Output the [x, y] coordinate of the center of the cell containing the given text.  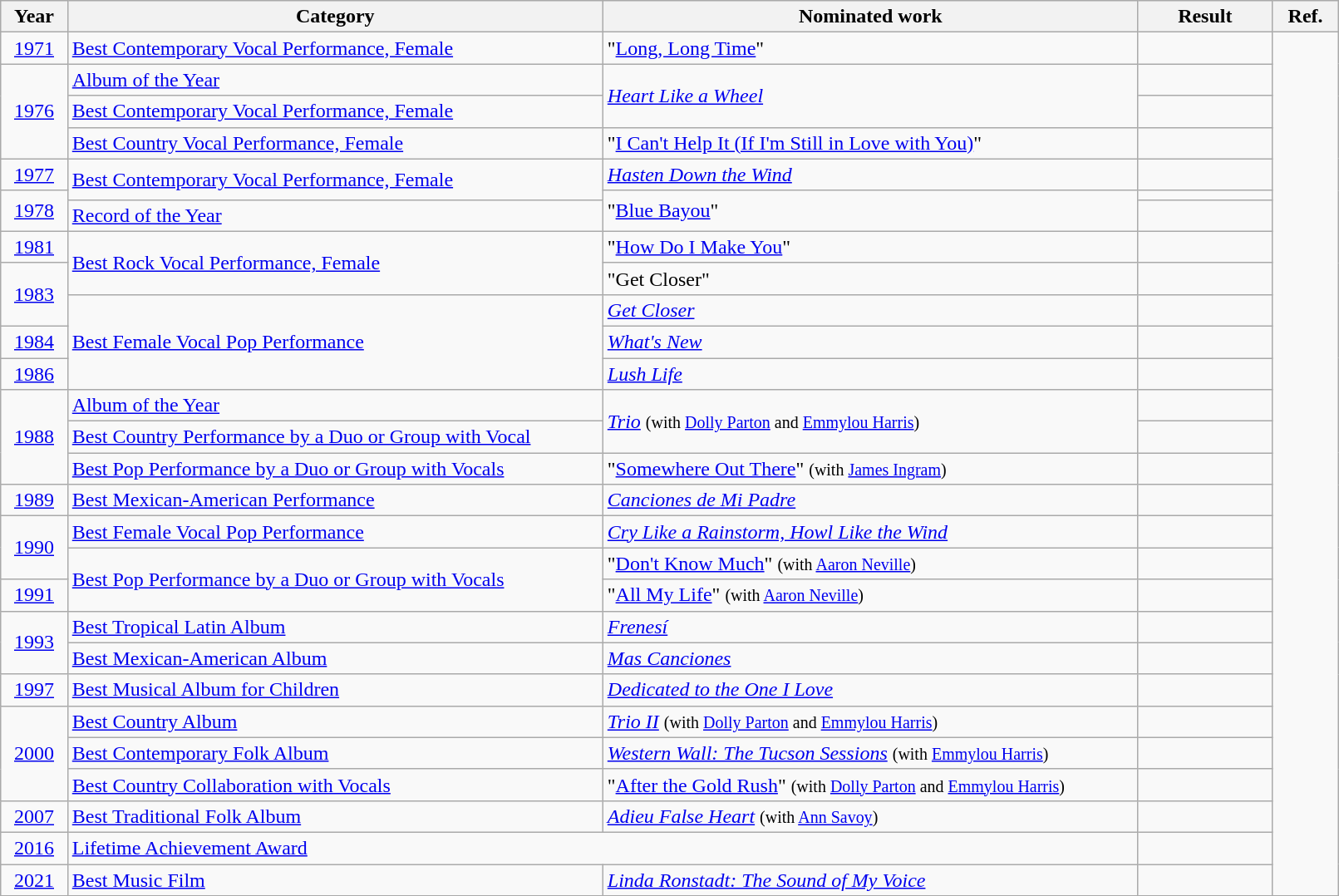
Adieu False Heart (with Ann Savoy) [870, 816]
1993 [34, 642]
Best Country Collaboration with Vocals [335, 785]
1997 [34, 690]
"How Do I Make You" [870, 247]
"Blue Bayou" [870, 211]
2000 [34, 753]
Lush Life [870, 373]
1991 [34, 595]
Frenesí [870, 627]
1984 [34, 342]
Best Rock Vocal Performance, Female [335, 263]
Mas Canciones [870, 658]
Best Contemporary Folk Album [335, 753]
Nominated work [870, 17]
What's New [870, 342]
1988 [34, 437]
1971 [34, 48]
Best Music Film [335, 880]
Best Country Album [335, 721]
Cry Like a Rainstorm, Howl Like the Wind [870, 532]
1978 [34, 211]
Year [34, 17]
1989 [34, 500]
"After the Gold Rush" (with Dolly Parton and Emmylou Harris) [870, 785]
1983 [34, 294]
Record of the Year [335, 215]
Best Tropical Latin Album [335, 627]
Ref. [1305, 17]
Category [335, 17]
Best Traditional Folk Album [335, 816]
2016 [34, 848]
"All My Life" (with Aaron Neville) [870, 595]
Dedicated to the One I Love [870, 690]
Western Wall: The Tucson Sessions (with Emmylou Harris) [870, 753]
Get Closer [870, 310]
1981 [34, 247]
Best Mexican-American Performance [335, 500]
Hasten Down the Wind [870, 175]
Best Country Vocal Performance, Female [335, 143]
2007 [34, 816]
1976 [34, 111]
Best Mexican-American Album [335, 658]
Trio (with Dolly Parton and Emmylou Harris) [870, 421]
2021 [34, 880]
1990 [34, 548]
"Somewhere Out There" (with James Ingram) [870, 469]
1986 [34, 373]
"I Can't Help It (If I'm Still in Love with You)" [870, 143]
Trio II (with Dolly Parton and Emmylou Harris) [870, 721]
"Get Closer" [870, 278]
"Long, Long Time" [870, 48]
Best Country Performance by a Duo or Group with Vocal [335, 437]
1977 [34, 175]
Linda Ronstadt: The Sound of My Voice [870, 880]
Lifetime Achievement Award [603, 848]
Heart Like a Wheel [870, 96]
Best Musical Album for Children [335, 690]
Canciones de Mi Padre [870, 500]
"Don't Know Much" (with Aaron Neville) [870, 564]
Result [1205, 17]
